Return the [X, Y] coordinate for the center point of the cell that contains the specified text.  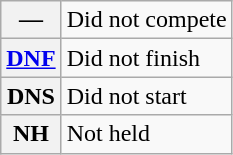
DNF [31, 58]
DNS [31, 96]
Did not finish [146, 58]
Did not start [146, 96]
Not held [146, 134]
NH [31, 134]
— [31, 20]
Did not compete [146, 20]
